Identify which cell holds the provided text, then report its (x, y) central coordinate. 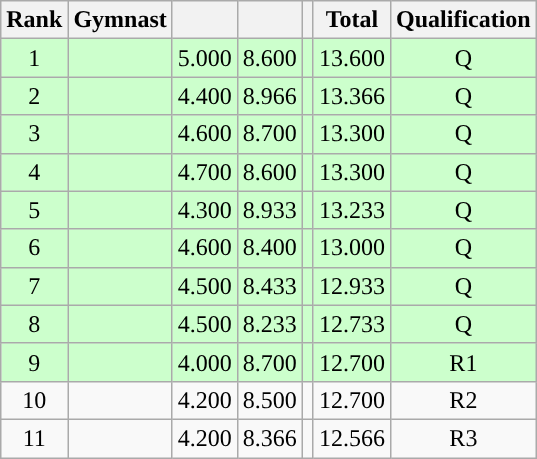
4.400 (204, 96)
11 (34, 438)
Rank (34, 20)
5 (34, 210)
13.366 (352, 96)
Total (352, 20)
6 (34, 248)
13.600 (352, 58)
Gymnast (120, 20)
5.000 (204, 58)
8.500 (270, 400)
10 (34, 400)
4.300 (204, 210)
2 (34, 96)
12.733 (352, 324)
9 (34, 362)
8.233 (270, 324)
R1 (464, 362)
R3 (464, 438)
4 (34, 172)
Qualification (464, 20)
4.000 (204, 362)
1 (34, 58)
8.933 (270, 210)
8 (34, 324)
3 (34, 134)
8.433 (270, 286)
R2 (464, 400)
12.566 (352, 438)
8.366 (270, 438)
7 (34, 286)
12.933 (352, 286)
4.700 (204, 172)
13.233 (352, 210)
8.400 (270, 248)
8.966 (270, 96)
13.000 (352, 248)
